Locate the cell with the specified text and output its (X, Y) center coordinate. 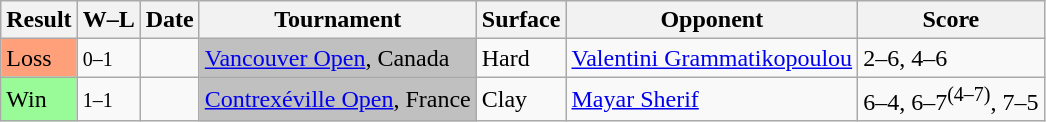
Hard (521, 58)
2–6, 4–6 (951, 58)
Score (951, 20)
Tournament (338, 20)
1–1 (108, 100)
Win (39, 100)
Surface (521, 20)
Clay (521, 100)
Valentini Grammatikopoulou (712, 58)
Contrexéville Open, France (338, 100)
6–4, 6–7(4–7), 7–5 (951, 100)
Mayar Sherif (712, 100)
Result (39, 20)
W–L (108, 20)
0–1 (108, 58)
Vancouver Open, Canada (338, 58)
Date (170, 20)
Opponent (712, 20)
Loss (39, 58)
